From the cell containing the given text, extract its center point as [x, y] coordinate. 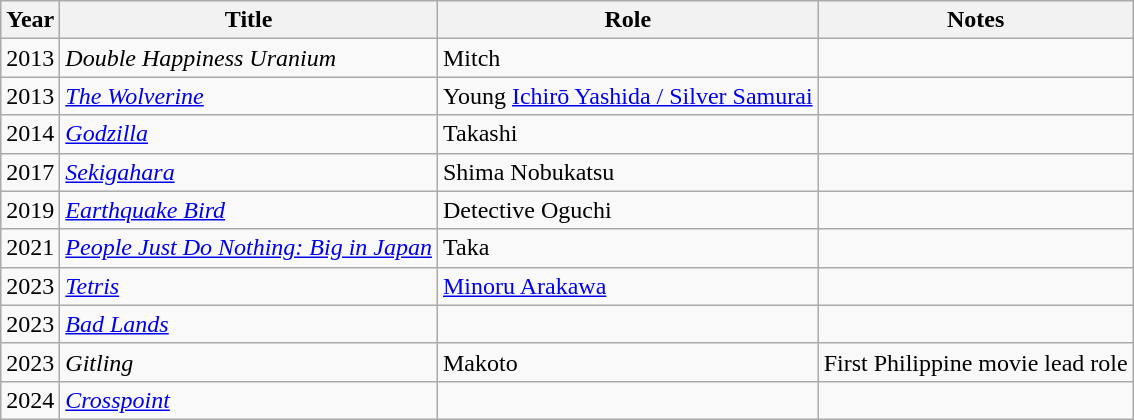
Notes [976, 20]
Minoru Arakawa [628, 286]
Bad Lands [249, 324]
Shima Nobukatsu [628, 172]
Detective Oguchi [628, 210]
2021 [30, 248]
First Philippine movie lead role [976, 362]
Takashi [628, 134]
Godzilla [249, 134]
Year [30, 20]
Gitling [249, 362]
2014 [30, 134]
Taka [628, 248]
People Just Do Nothing: Big in Japan [249, 248]
Makoto [628, 362]
Mitch [628, 58]
Title [249, 20]
Role [628, 20]
Earthquake Bird [249, 210]
2019 [30, 210]
2024 [30, 400]
Young Ichirō Yashida / Silver Samurai [628, 96]
Sekigahara [249, 172]
The Wolverine [249, 96]
2017 [30, 172]
Double Happiness Uranium [249, 58]
Crosspoint [249, 400]
Tetris [249, 286]
